Search for the cell housing the specified text and yield its [X, Y] center coordinate. 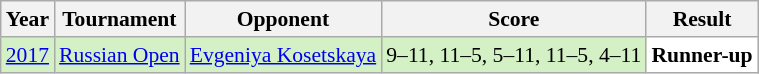
Evgeniya Kosetskaya [284, 55]
2017 [28, 55]
Runner-up [702, 55]
Score [514, 19]
Year [28, 19]
9–11, 11–5, 5–11, 11–5, 4–11 [514, 55]
Russian Open [120, 55]
Opponent [284, 19]
Result [702, 19]
Tournament [120, 19]
